Provide the [x, y] coordinate of the cell's center where the given text is located.  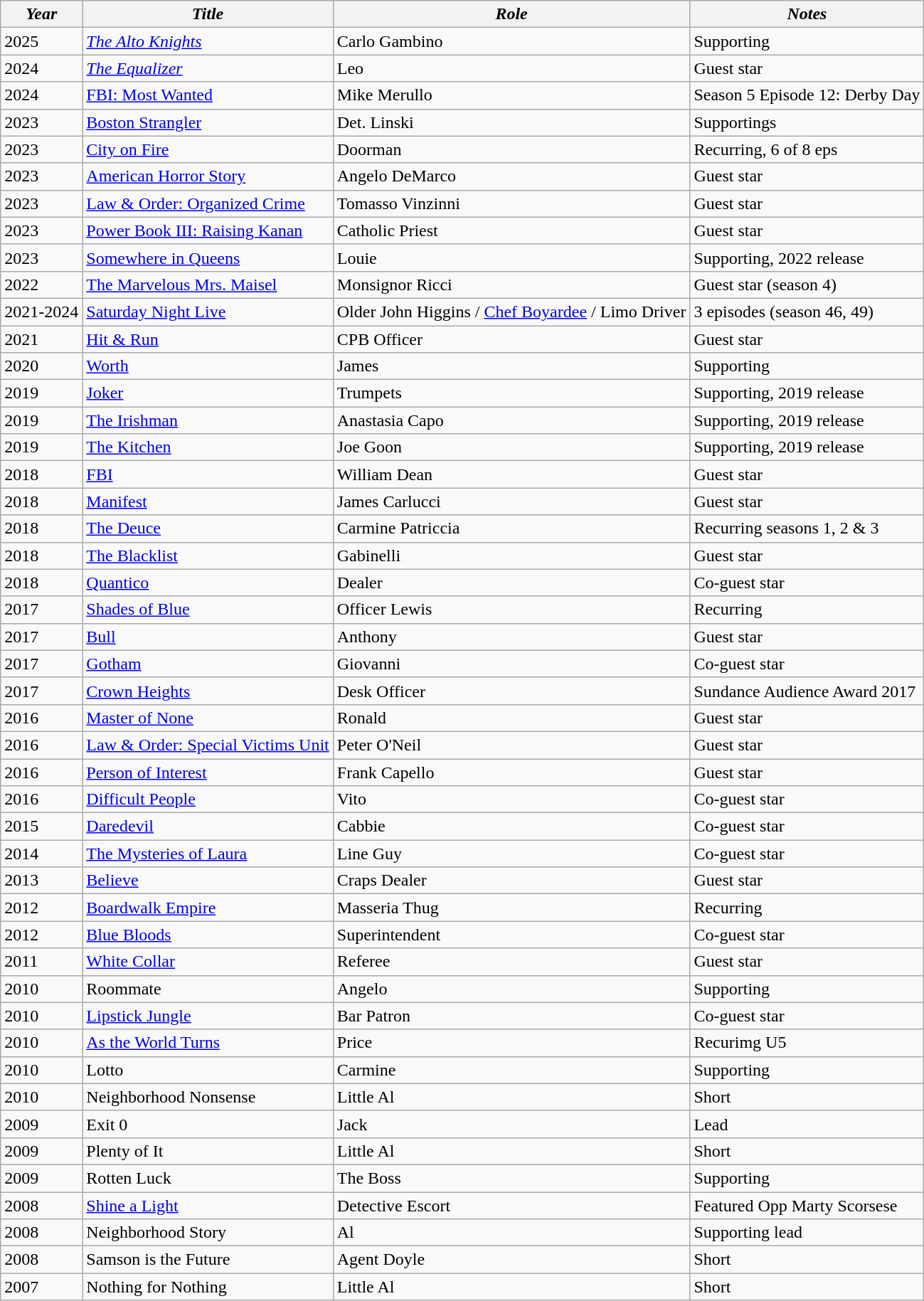
3 episodes (season 46, 49) [807, 312]
Plenty of It [208, 1151]
Shine a Light [208, 1206]
Title [208, 14]
The Alto Knights [208, 41]
Desk Officer [511, 691]
Doorman [511, 149]
Hit & Run [208, 339]
American Horror Story [208, 176]
The Deuce [208, 529]
Referee [511, 962]
Law & Order: Organized Crime [208, 203]
Giovanni [511, 664]
Saturday Night Live [208, 312]
Rotten Luck [208, 1178]
Vito [511, 800]
Louie [511, 257]
Cabbie [511, 827]
The Kitchen [208, 447]
Gabinelli [511, 556]
Older John Higgins / Chef Boyardee / Limo Driver [511, 312]
Neighborhood Nonsense [208, 1097]
Joe Goon [511, 447]
2011 [41, 962]
Frank Capello [511, 772]
2020 [41, 366]
Monsignor Ricci [511, 285]
Recurimg U5 [807, 1043]
Anastasia Capo [511, 420]
FBI [208, 474]
Exit 0 [208, 1124]
Craps Dealer [511, 881]
2015 [41, 827]
Dealer [511, 583]
Mike Merullo [511, 95]
Nothing for Nothing [208, 1287]
Det. Linski [511, 122]
Samson is the Future [208, 1260]
Person of Interest [208, 772]
2021-2024 [41, 312]
2025 [41, 41]
Guest star (season 4) [807, 285]
The Marvelous Mrs. Maisel [208, 285]
Catholic Priest [511, 230]
2014 [41, 854]
Carmine Patriccia [511, 529]
Bar Patron [511, 1016]
Jack [511, 1124]
Boardwalk Empire [208, 908]
Officer Lewis [511, 610]
The Irishman [208, 420]
Supporting lead [807, 1233]
Joker [208, 393]
Peter O'Neil [511, 745]
Boston Strangler [208, 122]
Ronald [511, 718]
CPB Officer [511, 339]
Detective Escort [511, 1206]
Carmine [511, 1070]
Difficult People [208, 800]
Lotto [208, 1070]
FBI: Most Wanted [208, 95]
City on Fire [208, 149]
Masseria Thug [511, 908]
Roommate [208, 989]
Line Guy [511, 854]
Leo [511, 68]
Law & Order: Special Victims Unit [208, 745]
The Equalizer [208, 68]
Notes [807, 14]
Season 5 Episode 12: Derby Day [807, 95]
Manifest [208, 501]
Al [511, 1233]
Shades of Blue [208, 610]
Crown Heights [208, 691]
Supportings [807, 122]
Carlo Gambino [511, 41]
As the World Turns [208, 1043]
Quantico [208, 583]
Recurring seasons 1, 2 & 3 [807, 529]
Angelo DeMarco [511, 176]
Tomasso Vinzinni [511, 203]
Power Book III: Raising Kanan [208, 230]
Agent Doyle [511, 1260]
Worth [208, 366]
William Dean [511, 474]
2013 [41, 881]
Sundance Audience Award 2017 [807, 691]
Gotham [208, 664]
Role [511, 14]
The Mysteries of Laura [208, 854]
Lipstick Jungle [208, 1016]
James [511, 366]
Superintendent [511, 935]
Year [41, 14]
2022 [41, 285]
White Collar [208, 962]
Master of None [208, 718]
Somewhere in Queens [208, 257]
Price [511, 1043]
Supporting, 2022 release [807, 257]
Anthony [511, 637]
James Carlucci [511, 501]
Recurring, 6 of 8 eps [807, 149]
2021 [41, 339]
Trumpets [511, 393]
Believe [208, 881]
Bull [208, 637]
Daredevil [208, 827]
Angelo [511, 989]
Featured Opp Marty Scorsese [807, 1206]
Lead [807, 1124]
The Boss [511, 1178]
2007 [41, 1287]
The Blacklist [208, 556]
Neighborhood Story [208, 1233]
Blue Bloods [208, 935]
